Find where the given text appears and provide that cell's center as [X, Y] coordinate. 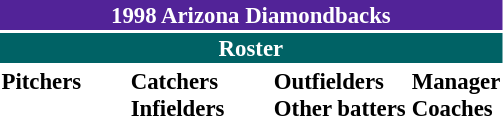
Roster [251, 48]
1998 Arizona Diamondbacks [251, 15]
